Determine the (x, y) coordinate at the center of the cell enclosing the given text.  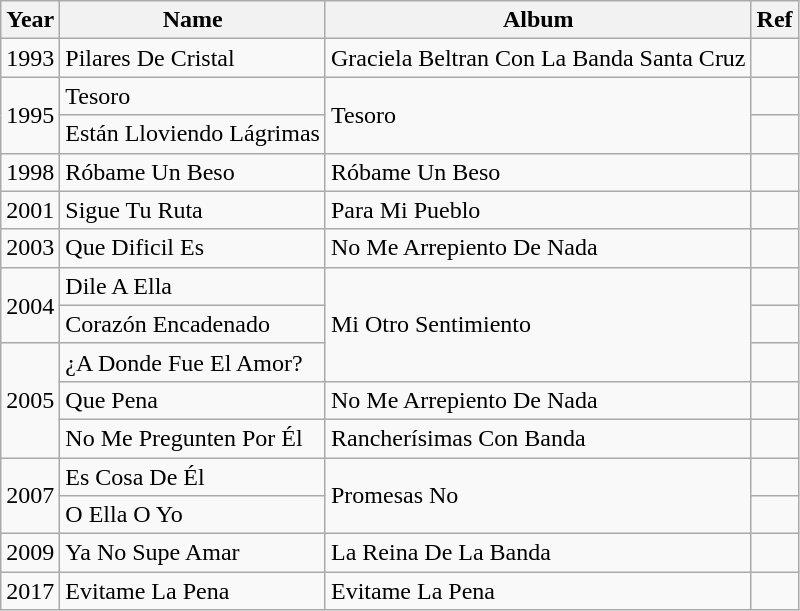
Album (538, 20)
Dile A Ella (193, 286)
Que Dificil Es (193, 248)
Name (193, 20)
O Ella O Yo (193, 515)
2009 (30, 553)
Sigue Tu Ruta (193, 210)
Rancherísimas Con Banda (538, 438)
Es Cosa De Él (193, 477)
1993 (30, 58)
2004 (30, 305)
2007 (30, 496)
1998 (30, 172)
Para Mi Pueblo (538, 210)
Ref (774, 20)
1995 (30, 115)
Graciela Beltran Con La Banda Santa Cruz (538, 58)
Mi Otro Sentimiento (538, 324)
Year (30, 20)
Ya No Supe Amar (193, 553)
2017 (30, 591)
Pilares De Cristal (193, 58)
Promesas No (538, 496)
La Reina De La Banda (538, 553)
Están Lloviendo Lágrimas (193, 134)
Que Pena (193, 400)
Corazón Encadenado (193, 324)
2001 (30, 210)
2005 (30, 400)
No Me Pregunten Por Él (193, 438)
¿A Donde Fue El Amor? (193, 362)
2003 (30, 248)
